Output the (x, y) coordinate of the center of the cell containing the given text.  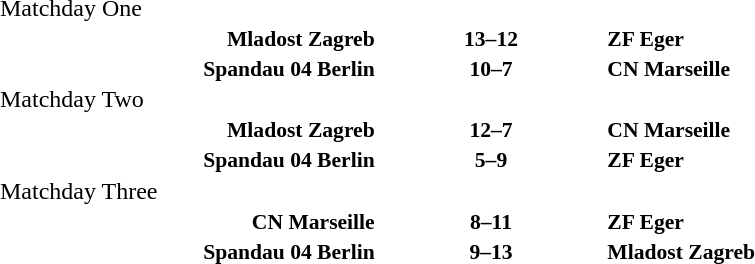
10–7 (492, 68)
8–11 (492, 222)
5–9 (492, 160)
12–7 (492, 130)
13–12 (492, 38)
